For the text-containing cell, return its midpoint in [x, y] coordinate format. 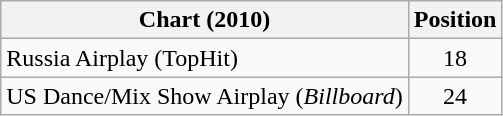
24 [455, 96]
18 [455, 58]
Russia Airplay (TopHit) [204, 58]
Position [455, 20]
US Dance/Mix Show Airplay (Billboard) [204, 96]
Chart (2010) [204, 20]
